Search for the cell housing the specified text and yield its [X, Y] center coordinate. 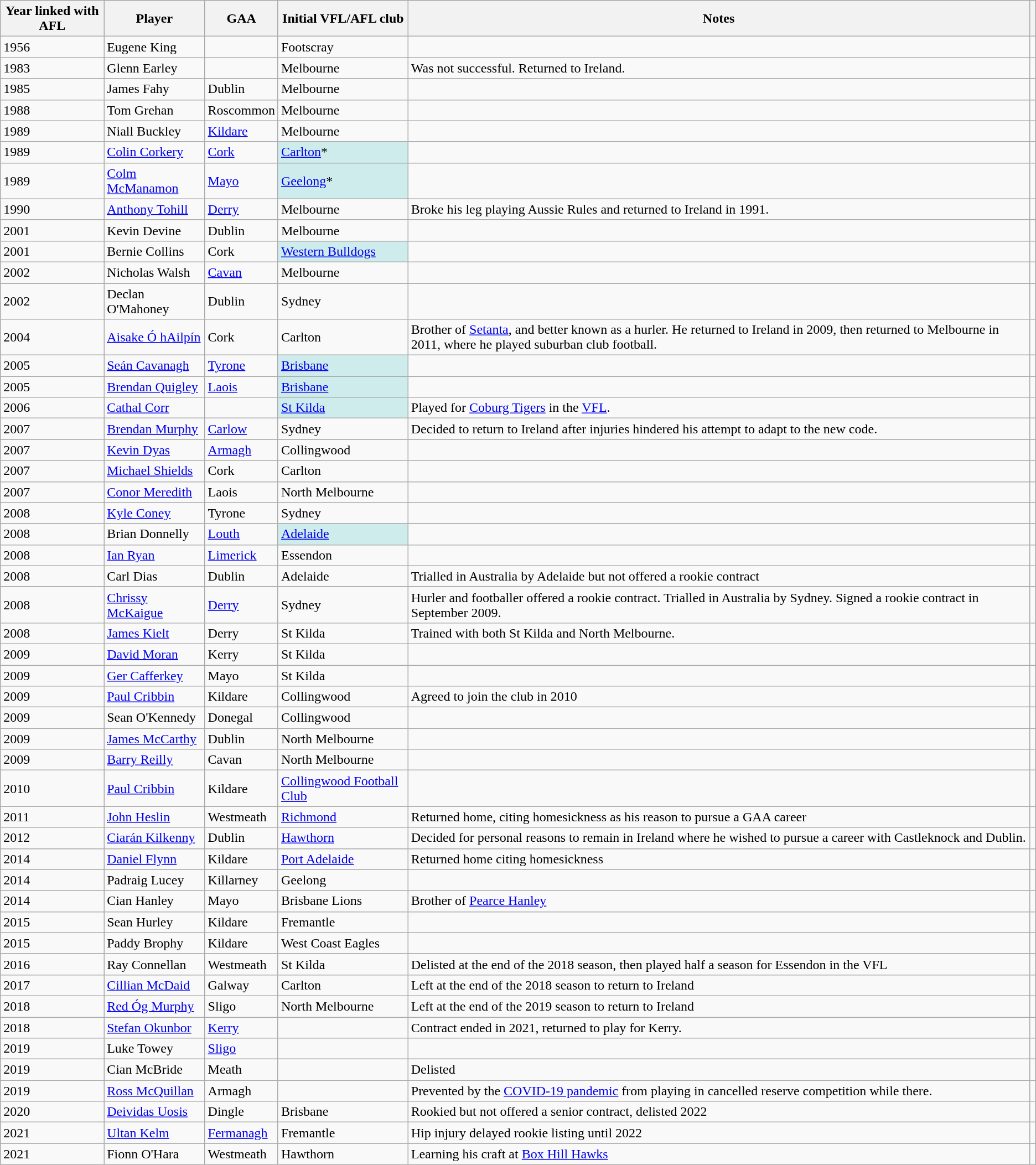
Luke Towey [154, 1049]
Delisted at the end of the 2018 season, then played half a season for Essendon in the VFL [718, 964]
Player [154, 19]
Collingwood Football Club [343, 788]
Nicholas Walsh [154, 272]
James Kielt [154, 633]
Richmond [343, 817]
1985 [52, 89]
Decided for personal reasons to remain in Ireland where he wished to pursue a career with Castleknock and Dublin. [718, 838]
Anthony Tohill [154, 209]
Eugene King [154, 47]
Cian McBride [154, 1070]
Glenn Earley [154, 68]
Western Bulldogs [343, 251]
James Fahy [154, 89]
Stefan Okunbor [154, 1028]
Geelong* [343, 180]
Decided to return to Ireland after injuries hindered his attempt to adapt to the new code. [718, 429]
Louth [241, 534]
Ultan Kelm [154, 1133]
2011 [52, 817]
Hip injury delayed rookie listing until 2022 [718, 1133]
Kevin Devine [154, 230]
Colin Corkery [154, 152]
Cian Hanley [154, 901]
David Moran [154, 654]
Meath [241, 1070]
Trained with both St Kilda and North Melbourne. [718, 633]
Conor Meredith [154, 492]
West Coast Eagles [343, 943]
Dingle [241, 1112]
Hurler and footballer offered a rookie contract. Trialled in Australia by Sydney. Signed a rookie contract in September 2009. [718, 604]
Brendan Quigley [154, 387]
Colm McManamon [154, 180]
John Heslin [154, 817]
Seán Cavanagh [154, 366]
Sean Hurley [154, 922]
1990 [52, 209]
Carl Dias [154, 576]
Killarney [241, 880]
Year linked with AFL [52, 19]
2016 [52, 964]
1956 [52, 47]
Left at the end of the 2018 season to return to Ireland [718, 985]
Niall Buckley [154, 131]
Cathal Corr [154, 408]
Agreed to join the club in 2010 [718, 697]
Barry Reilly [154, 760]
2012 [52, 838]
Sean O'Kennedy [154, 718]
Ciarán Kilkenny [154, 838]
Brian Donnelly [154, 534]
Initial VFL/AFL club [343, 19]
Aisake Ó hAilpín [154, 338]
Cillian McDaid [154, 985]
1983 [52, 68]
Trialled in Australia by Adelaide but not offered a rookie contract [718, 576]
2020 [52, 1112]
Ian Ryan [154, 555]
1988 [52, 110]
Ray Connellan [154, 964]
Was not successful. Returned to Ireland. [718, 68]
Paddy Brophy [154, 943]
Geelong [343, 880]
Fermanagh [241, 1133]
Bernie Collins [154, 251]
Footscray [343, 47]
Galway [241, 985]
Contract ended in 2021, returned to play for Kerry. [718, 1028]
Brisbane Lions [343, 901]
Returned home citing homesickness [718, 859]
Notes [718, 19]
Tom Grehan [154, 110]
Brendan Murphy [154, 429]
2004 [52, 338]
Returned home, citing homesickness as his reason to pursue a GAA career [718, 817]
Daniel Flynn [154, 859]
2017 [52, 985]
Carlton* [343, 152]
Ross McQuillan [154, 1091]
Brother of Pearce Hanley [718, 901]
Roscommon [241, 110]
Deividas Uosis [154, 1112]
2006 [52, 408]
Ger Cafferkey [154, 676]
Declan O'Mahoney [154, 301]
Red Óg Murphy [154, 1006]
Prevented by the COVID-19 pandemic from playing in cancelled reserve competition while there. [718, 1091]
Played for Coburg Tigers in the VFL. [718, 408]
Broke his leg playing Aussie Rules and returned to Ireland in 1991. [718, 209]
Carlow [241, 429]
Kyle Coney [154, 513]
Chrissy McKaigue [154, 604]
Kevin Dyas [154, 450]
Essendon [343, 555]
Fionn O'Hara [154, 1154]
James McCarthy [154, 739]
Delisted [718, 1070]
Left at the end of the 2019 season to return to Ireland [718, 1006]
Donegal [241, 718]
Port Adelaide [343, 859]
GAA [241, 19]
Limerick [241, 555]
2010 [52, 788]
Michael Shields [154, 471]
Padraig Lucey [154, 880]
Learning his craft at Box Hill Hawks [718, 1154]
Rookied but not offered a senior contract, delisted 2022 [718, 1112]
